Scan for the cell matching the given text and deliver its [x, y] coordinate at center. 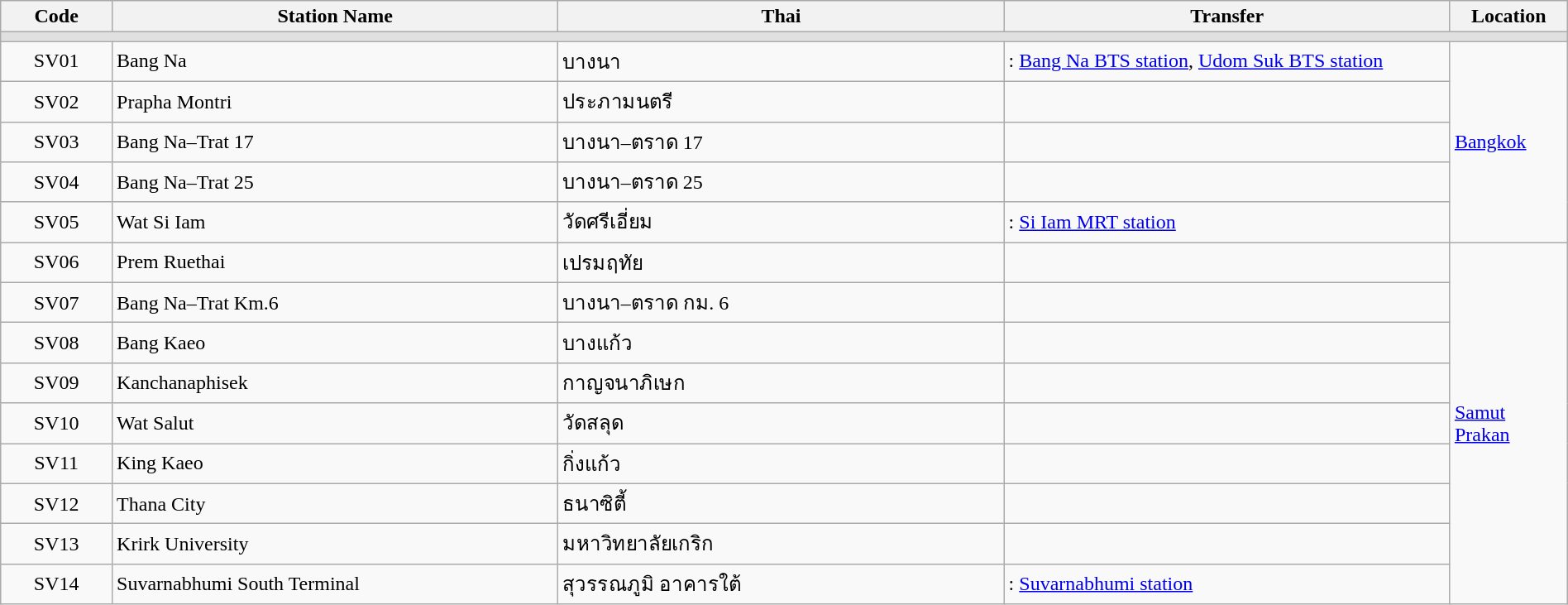
SV04 [56, 182]
Transfer [1227, 17]
Thai [781, 17]
Wat Si Iam [336, 222]
King Kaeo [336, 463]
SV10 [56, 424]
Bang Na–Trat Km.6 [336, 303]
บางนา–ตราด 25 [781, 182]
บางแก้ว [781, 343]
SV06 [56, 263]
สุวรรณภูมิ อาคารใต้ [781, 584]
SV07 [56, 303]
วัดสลุด [781, 424]
Thana City [336, 503]
SV05 [56, 222]
Suvarnabhumi South Terminal [336, 584]
Location [1508, 17]
: Bang Na BTS station, Udom Suk BTS station [1227, 61]
Wat Salut [336, 424]
Krirk University [336, 545]
Code [56, 17]
Bang Kaeo [336, 343]
SV14 [56, 584]
เปรมฤทัย [781, 263]
: Si Iam MRT station [1227, 222]
SV08 [56, 343]
Samut Prakan [1508, 424]
SV13 [56, 545]
: Suvarnabhumi station [1227, 584]
SV09 [56, 382]
บางนา–ตราด กม. 6 [781, 303]
มหาวิทยาลัยเกริก [781, 545]
Prem Ruethai [336, 263]
SV02 [56, 101]
ประภามนตรี [781, 101]
Kanchanaphisek [336, 382]
กาญจนาภิเษก [781, 382]
กิ่งแก้ว [781, 463]
SV03 [56, 142]
SV01 [56, 61]
บางนา–ตราด 17 [781, 142]
Prapha Montri [336, 101]
SV11 [56, 463]
SV12 [56, 503]
บางนา [781, 61]
Station Name [336, 17]
Bang Na–Trat 17 [336, 142]
Bang Na [336, 61]
วัดศรีเอี่ยม [781, 222]
Bangkok [1508, 142]
Bang Na–Trat 25 [336, 182]
ธนาซิตี้ [781, 503]
